Pinpoint the cell where the given text exists, returning its [X, Y] midpoint coordinate. 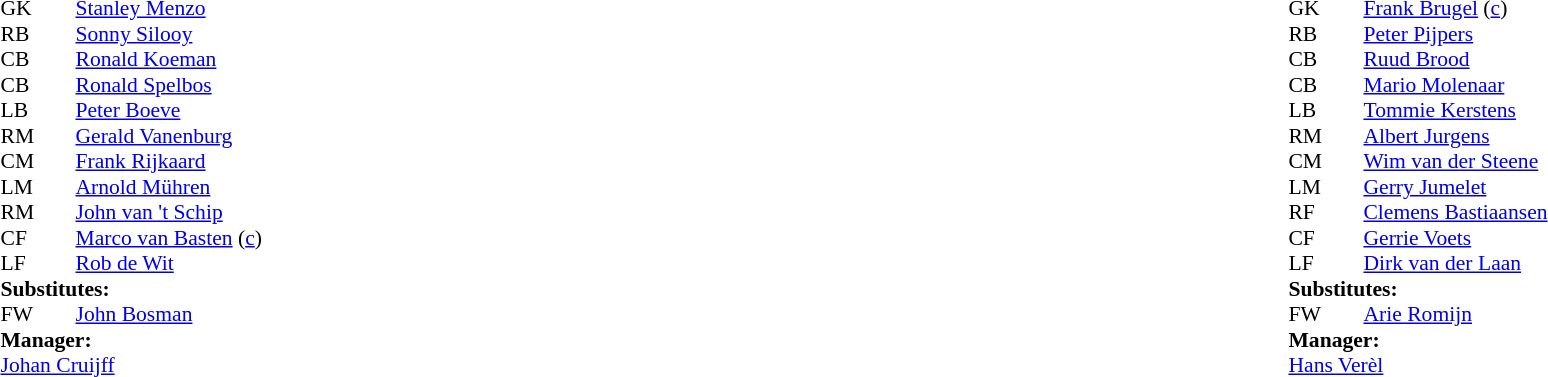
Gerry Jumelet [1455, 187]
Ruud Brood [1455, 59]
Gerrie Voets [1455, 238]
Arie Romijn [1455, 315]
Mario Molenaar [1455, 85]
John Bosman [169, 315]
Frank Rijkaard [169, 161]
Tommie Kerstens [1455, 111]
Sonny Silooy [169, 34]
Peter Boeve [169, 111]
RF [1307, 213]
Marco van Basten (c) [169, 238]
Gerald Vanenburg [169, 136]
Albert Jurgens [1455, 136]
Clemens Bastiaansen [1455, 213]
Peter Pijpers [1455, 34]
Rob de Wit [169, 263]
Ronald Koeman [169, 59]
Ronald Spelbos [169, 85]
Dirk van der Laan [1455, 263]
Arnold Mühren [169, 187]
Wim van der Steene [1455, 161]
John van 't Schip [169, 213]
